For the text-containing cell, return its midpoint in (x, y) coordinate format. 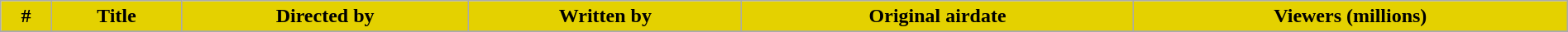
Written by (605, 16)
# (26, 16)
Directed by (325, 16)
Viewers (millions) (1350, 16)
Original airdate (938, 16)
Title (116, 16)
